Extract the [X, Y] coordinate from the center of the cell holding the provided text.  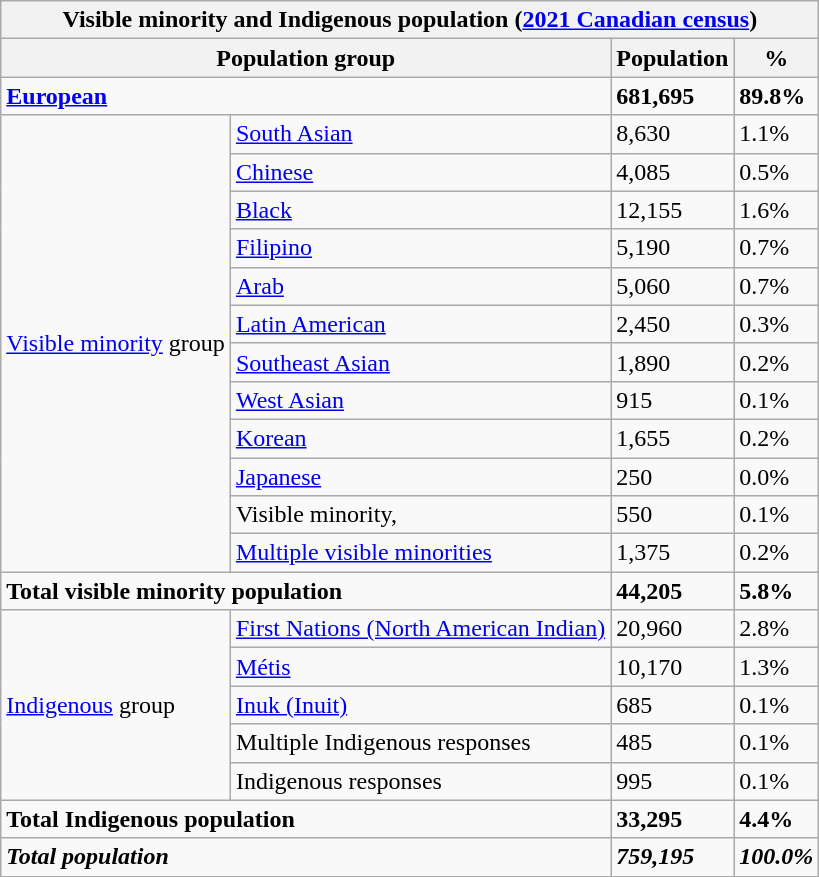
10,170 [672, 667]
4.4% [776, 819]
Métis [420, 667]
Japanese [420, 477]
% [776, 58]
0.0% [776, 477]
89.8% [776, 96]
1,655 [672, 438]
Korean [420, 438]
Chinese [420, 172]
44,205 [672, 591]
Total visible minority population [306, 591]
20,960 [672, 629]
Indigenous group [116, 705]
Inuk (Inuit) [420, 705]
Filipino [420, 248]
5,190 [672, 248]
0.3% [776, 324]
995 [672, 781]
5.8% [776, 591]
2,450 [672, 324]
European [306, 96]
100.0% [776, 857]
Population [672, 58]
685 [672, 705]
1,375 [672, 553]
Total Indigenous population [306, 819]
915 [672, 400]
West Asian [420, 400]
First Nations (North American Indian) [420, 629]
1.3% [776, 667]
Visible minority group [116, 344]
1.1% [776, 134]
Population group [306, 58]
Multiple visible minorities [420, 553]
1,890 [672, 362]
12,155 [672, 210]
Arab [420, 286]
Total population [306, 857]
Visible minority, [420, 515]
250 [672, 477]
0.5% [776, 172]
Visible minority and Indigenous population (2021 Canadian census) [410, 20]
4,085 [672, 172]
33,295 [672, 819]
8,630 [672, 134]
Indigenous responses [420, 781]
Southeast Asian [420, 362]
South Asian [420, 134]
5,060 [672, 286]
759,195 [672, 857]
550 [672, 515]
Latin American [420, 324]
681,695 [672, 96]
Multiple Indigenous responses [420, 743]
2.8% [776, 629]
Black [420, 210]
1.6% [776, 210]
485 [672, 743]
